For the text-containing cell, return its midpoint in [X, Y] coordinate format. 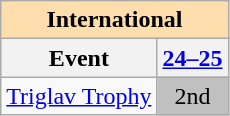
2nd [192, 96]
International [114, 20]
24–25 [192, 58]
Triglav Trophy [79, 96]
Event [79, 58]
